Return [x, y] of the center of cell containing provided text 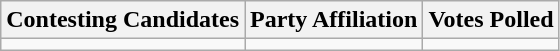
Party Affiliation [334, 20]
Contesting Candidates [123, 20]
Votes Polled [491, 20]
